Determine the [X, Y] coordinate at the center of the cell enclosing the given text.  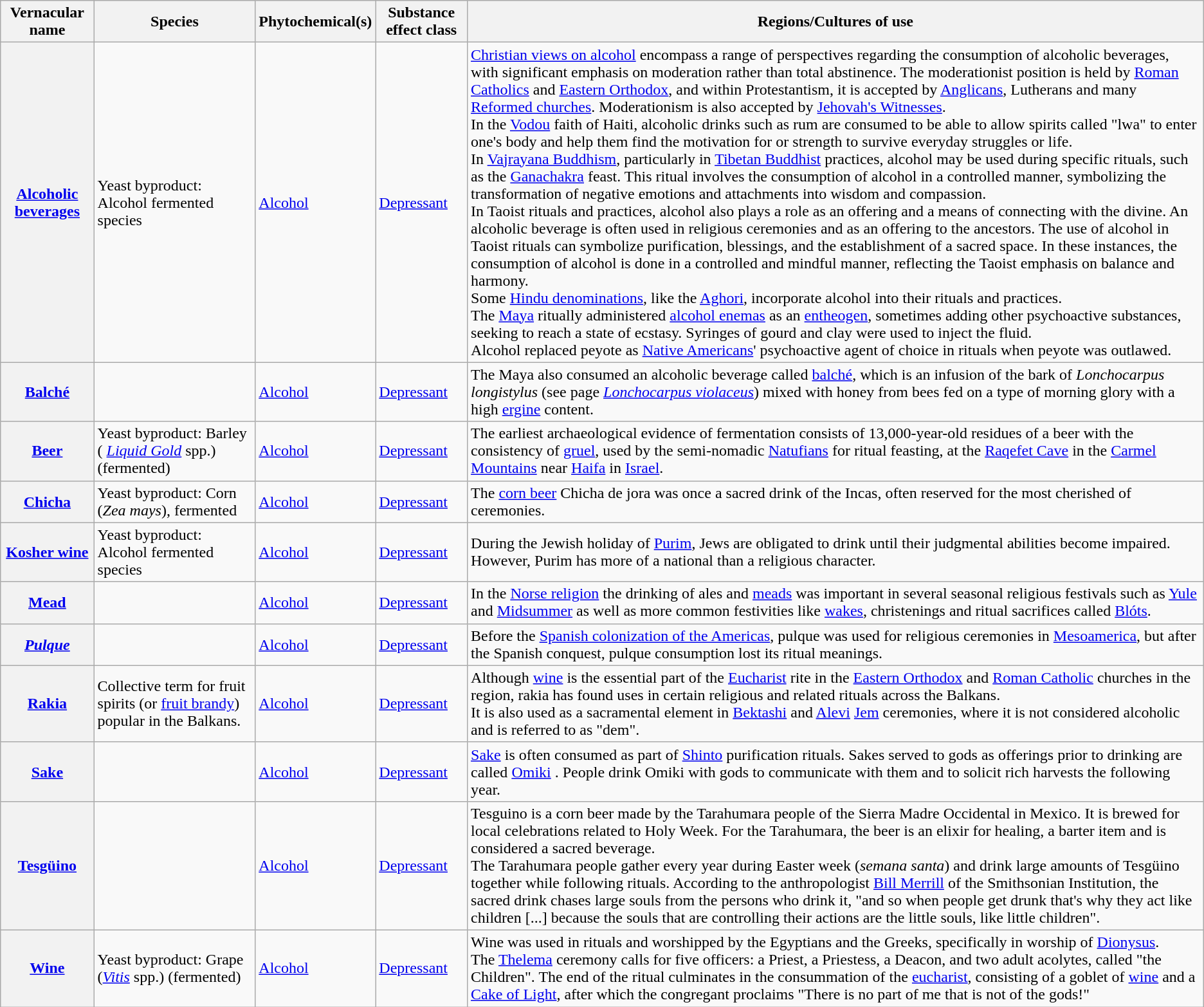
Pulque [48, 645]
Vernacular name [48, 22]
Kosher wine [48, 552]
Wine [48, 968]
The corn beer Chicha de jora was once a sacred drink of the Incas, often reserved for the most cherished of ceremonies. [836, 502]
Tesgüino [48, 865]
Alcoholic beverages [48, 202]
Mead [48, 602]
Balché [48, 392]
Sake [48, 771]
Yeast byproduct: Grape (Vitis spp.) (fermented) [175, 968]
Species [175, 22]
Yeast byproduct: Barley ( Liquid Gold spp.) (fermented) [175, 451]
Yeast byproduct: Corn (Zea mays), fermented [175, 502]
Regions/Cultures of use [836, 22]
Substance effect class [422, 22]
Chicha [48, 502]
Rakia [48, 704]
Beer [48, 451]
Phytochemical(s) [315, 22]
Collective term for fruit spirits (or fruit brandy) popular in the Balkans. [175, 704]
